Return the (x, y) coordinate for the center point of the cell that contains the specified text.  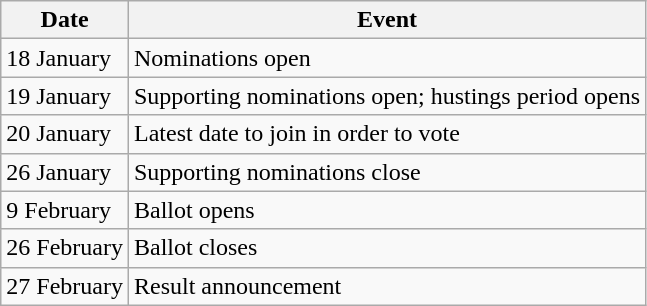
26 January (65, 172)
Event (386, 20)
Ballot closes (386, 248)
26 February (65, 248)
Nominations open (386, 58)
20 January (65, 134)
Result announcement (386, 286)
Supporting nominations close (386, 172)
9 February (65, 210)
18 January (65, 58)
Date (65, 20)
Latest date to join in order to vote (386, 134)
Supporting nominations open; hustings period opens (386, 96)
Ballot opens (386, 210)
19 January (65, 96)
27 February (65, 286)
